From the cell containing the given text, extract its center point as [X, Y] coordinate. 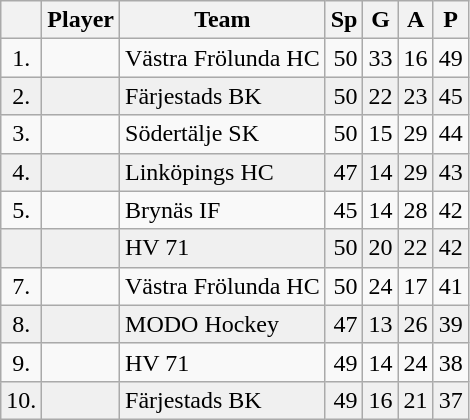
38 [450, 362]
5. [22, 210]
4. [22, 172]
43 [450, 172]
1. [22, 58]
37 [450, 400]
MODO Hockey [223, 324]
Södertälje SK [223, 134]
39 [450, 324]
33 [380, 58]
15 [380, 134]
A [416, 20]
13 [380, 324]
2. [22, 96]
Brynäs IF [223, 210]
44 [450, 134]
8. [22, 324]
17 [416, 286]
9. [22, 362]
7. [22, 286]
21 [416, 400]
Player [81, 20]
G [380, 20]
28 [416, 210]
23 [416, 96]
Sp [344, 20]
Linköpings HC [223, 172]
20 [380, 248]
26 [416, 324]
P [450, 20]
3. [22, 134]
41 [450, 286]
10. [22, 400]
Team [223, 20]
